Provide the [X, Y] coordinate of the cell's center where the given text is located.  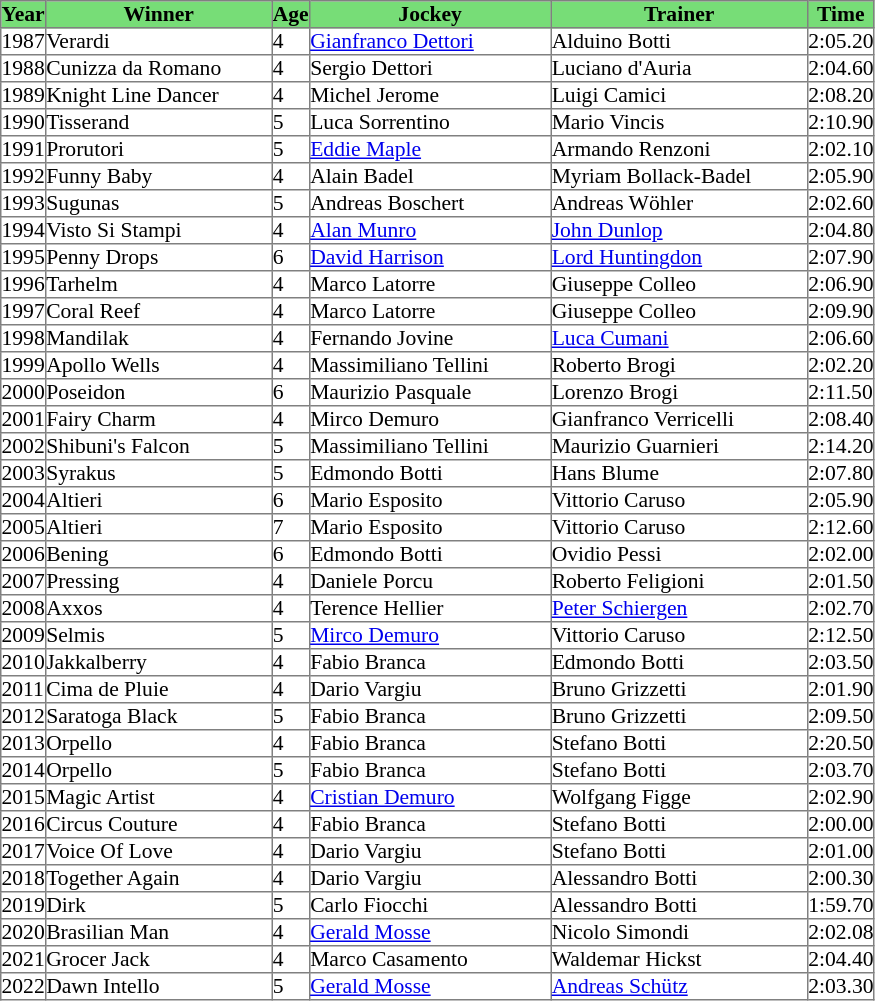
Axxos [158, 608]
Eddie Maple [430, 150]
2:02.08 [840, 932]
2021 [24, 960]
2:06.60 [840, 338]
Lord Huntingdon [679, 258]
Shibuni's Falcon [158, 446]
Andreas Boschert [430, 204]
2019 [24, 906]
2:07.80 [840, 474]
Luigi Camici [679, 96]
2022 [24, 986]
Syrakus [158, 474]
Verardi [158, 42]
2:11.50 [840, 392]
Alain Badel [430, 176]
Alduino Botti [679, 42]
Luca Cumani [679, 338]
2006 [24, 554]
Fairy Charm [158, 420]
1988 [24, 68]
1:59.70 [840, 906]
Terence Hellier [430, 608]
2:08.20 [840, 96]
1994 [24, 230]
2:03.50 [840, 662]
2001 [24, 420]
2:03.70 [840, 770]
7 [290, 528]
Andreas Schütz [679, 986]
1987 [24, 42]
2016 [24, 824]
Daniele Porcu [430, 582]
Knight Line Dancer [158, 96]
Gianfranco Dettori [430, 42]
Maurizio Guarnieri [679, 446]
Tisserand [158, 122]
Michel Jerome [430, 96]
Maurizio Pasquale [430, 392]
Together Again [158, 878]
Cima de Pluie [158, 690]
2:09.50 [840, 716]
Myriam Bollack-Badel [679, 176]
Selmis [158, 636]
Trainer [679, 14]
Winner [158, 14]
2:01.90 [840, 690]
Poseidon [158, 392]
1990 [24, 122]
Marco Casamento [430, 960]
Lorenzo Brogi [679, 392]
Apollo Wells [158, 366]
2004 [24, 500]
2:12.50 [840, 636]
2:02.70 [840, 608]
1999 [24, 366]
Nicolo Simondi [679, 932]
Luciano d'Auria [679, 68]
2:12.60 [840, 528]
2014 [24, 770]
Dawn Intello [158, 986]
2015 [24, 798]
Visto Si Stampi [158, 230]
2:07.90 [840, 258]
Luca Sorrentino [430, 122]
Roberto Feligioni [679, 582]
Waldemar Hickst [679, 960]
2:04.40 [840, 960]
2003 [24, 474]
Saratoga Black [158, 716]
Carlo Fiocchi [430, 906]
2:00.00 [840, 824]
2:03.30 [840, 986]
2:02.10 [840, 150]
Year [24, 14]
Tarhelm [158, 284]
2:02.20 [840, 366]
Sergio Dettori [430, 68]
2018 [24, 878]
Bening [158, 554]
2:02.00 [840, 554]
John Dunlop [679, 230]
Circus Couture [158, 824]
Funny Baby [158, 176]
2:09.90 [840, 312]
1993 [24, 204]
Fernando Jovine [430, 338]
2002 [24, 446]
Wolfgang Figge [679, 798]
2007 [24, 582]
2012 [24, 716]
2:10.90 [840, 122]
Age [290, 14]
2:02.90 [840, 798]
Roberto Brogi [679, 366]
Sugunas [158, 204]
1995 [24, 258]
2:01.00 [840, 852]
2011 [24, 690]
2005 [24, 528]
Coral Reef [158, 312]
Gianfranco Verricelli [679, 420]
Mario Vincis [679, 122]
2:02.60 [840, 204]
2017 [24, 852]
2:14.20 [840, 446]
Penny Drops [158, 258]
Cristian Demuro [430, 798]
1991 [24, 150]
2:04.80 [840, 230]
Mandilak [158, 338]
Dirk [158, 906]
Alan Munro [430, 230]
2020 [24, 932]
2008 [24, 608]
Armando Renzoni [679, 150]
1998 [24, 338]
1992 [24, 176]
1989 [24, 96]
1997 [24, 312]
Cunizza da Romano [158, 68]
2:00.30 [840, 878]
2:05.20 [840, 42]
Jockey [430, 14]
2009 [24, 636]
2010 [24, 662]
Pressing [158, 582]
Brasilian Man [158, 932]
1996 [24, 284]
Jakkalberry [158, 662]
2:08.40 [840, 420]
Grocer Jack [158, 960]
Voice Of Love [158, 852]
2013 [24, 744]
2:04.60 [840, 68]
Time [840, 14]
2:01.50 [840, 582]
2000 [24, 392]
2:20.50 [840, 744]
Andreas Wöhler [679, 204]
Ovidio Pessi [679, 554]
Magic Artist [158, 798]
2:06.90 [840, 284]
Hans Blume [679, 474]
David Harrison [430, 258]
Peter Schiergen [679, 608]
Prorutori [158, 150]
